Pinpoint the cell where the given text exists, returning its (X, Y) midpoint coordinate. 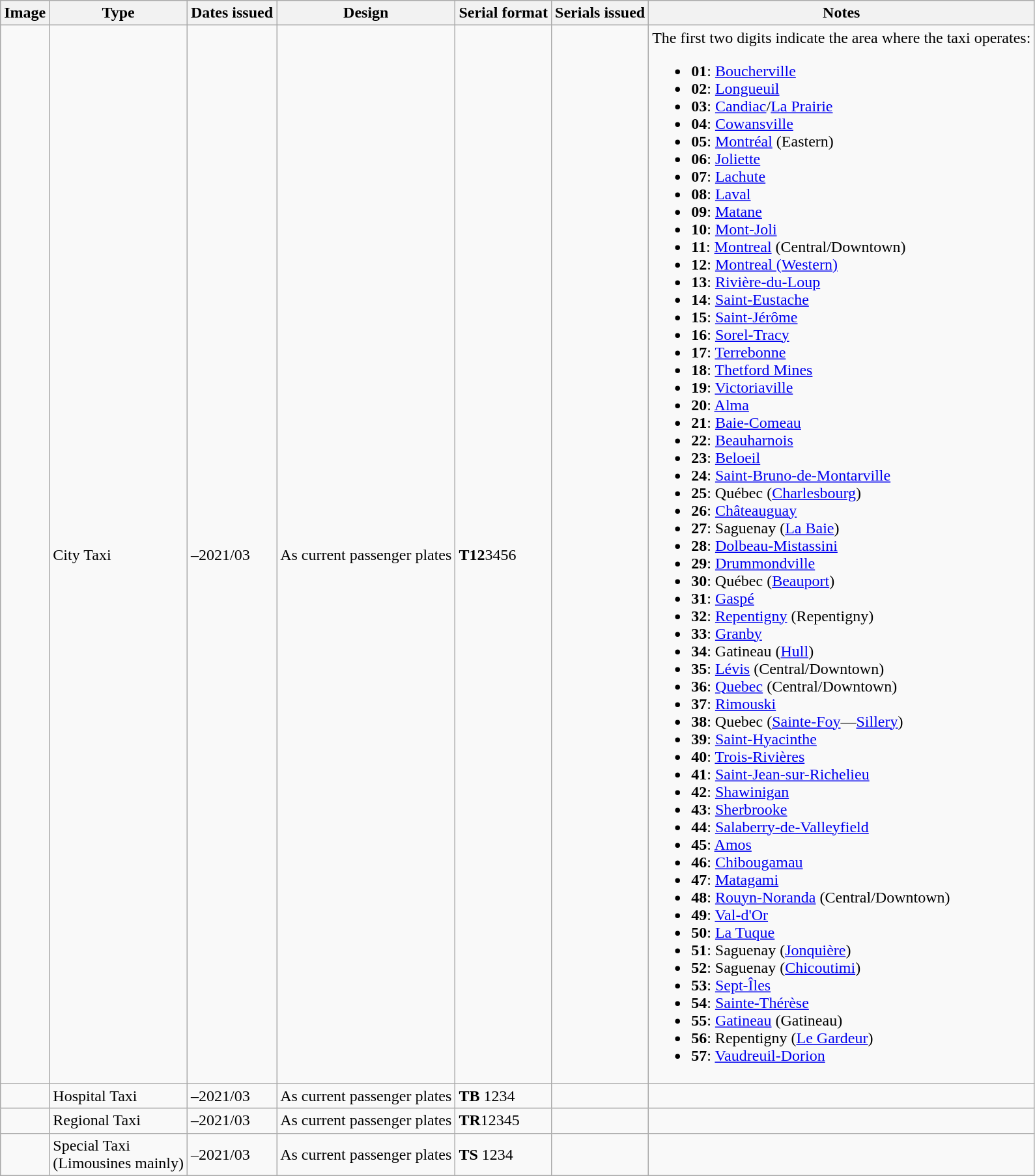
Special Taxi(Limousines mainly) (119, 1154)
Type (119, 13)
Dates issued (232, 13)
TB 1234 (503, 1096)
T123456 (503, 555)
TS 1234 (503, 1154)
Image (25, 13)
Regional Taxi (119, 1121)
Hospital Taxi (119, 1096)
Serial format (503, 13)
TR12345 (503, 1121)
City Taxi (119, 555)
Serials issued (601, 13)
Design (366, 13)
Notes (842, 13)
